Capture the cell that displays the provided text and extract its [x, y] central coordinate. 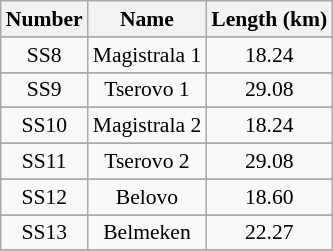
Magistrala 2 [148, 126]
Tserovo 1 [148, 90]
Magistrala 1 [148, 55]
22.27 [269, 233]
SS8 [44, 55]
Number [44, 19]
Name [148, 19]
Belovo [148, 197]
Belmeken [148, 233]
SS10 [44, 126]
SS11 [44, 162]
Length (km) [269, 19]
SS12 [44, 197]
Tserovo 2 [148, 162]
18.60 [269, 197]
SS9 [44, 90]
SS13 [44, 233]
